Return the (X, Y) coordinate for the center point of the cell that contains the specified text.  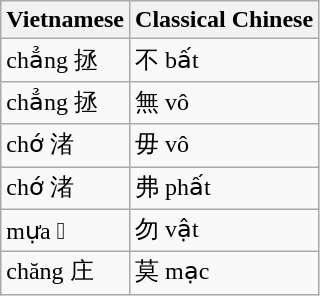
mựa 𱐾 (66, 230)
chăng 庄 (66, 274)
Vietnamese (66, 20)
不 bất (224, 60)
弗 phất (224, 188)
Classical Chinese (224, 20)
莫 mạc (224, 274)
無 vô (224, 102)
毋 vô (224, 146)
勿 vật (224, 230)
